Capture the cell that displays the provided text and extract its [x, y] central coordinate. 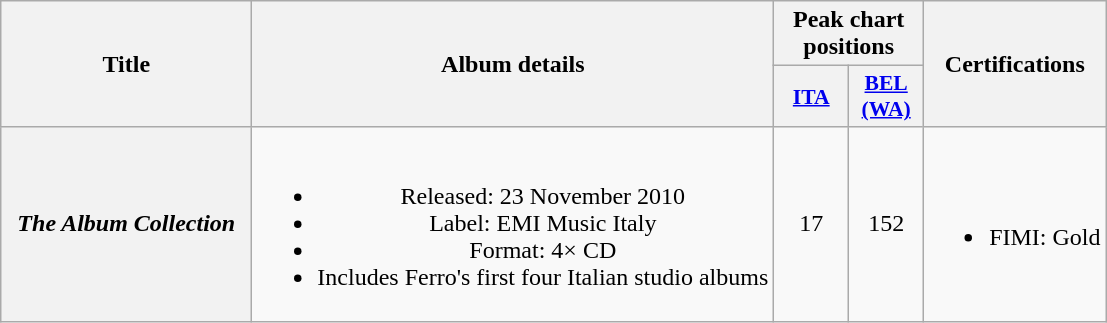
Peak chart positions [849, 34]
The Album Collection [126, 224]
17 [812, 224]
BEL(WA) [886, 96]
FIMI: Gold [1015, 224]
Certifications [1015, 64]
Released: 23 November 2010Label: EMI Music ItalyFormat: 4× CDIncludes Ferro's first four Italian studio albums [513, 224]
Title [126, 64]
152 [886, 224]
ITA [812, 96]
Album details [513, 64]
